Find where the given text appears and provide that cell's center as [x, y] coordinate. 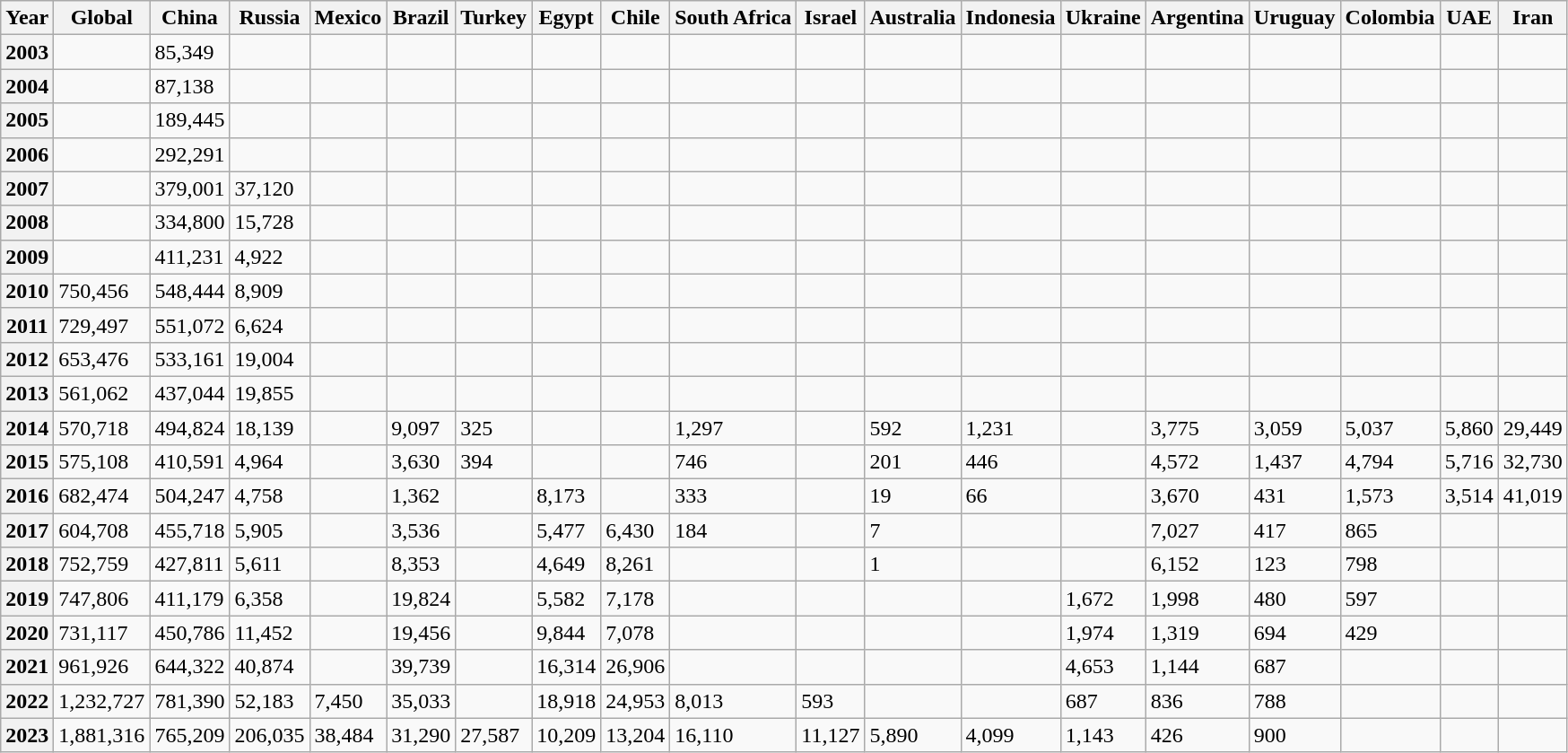
427,811 [190, 565]
South Africa [734, 18]
39,739 [422, 667]
4,653 [1103, 667]
19,855 [269, 393]
Argentina [1197, 18]
8,173 [567, 496]
31,290 [422, 735]
2019 [27, 599]
6,624 [269, 325]
7,027 [1197, 530]
2004 [27, 86]
325 [493, 428]
1,672 [1103, 599]
1,143 [1103, 735]
2003 [27, 52]
1,881,316 [102, 735]
1,319 [1197, 633]
Israel [831, 18]
411,231 [190, 257]
2018 [27, 565]
5,890 [913, 735]
2008 [27, 223]
575,108 [102, 462]
4,922 [269, 257]
19,824 [422, 599]
592 [913, 428]
561,062 [102, 393]
1,437 [1294, 462]
1,144 [1197, 667]
455,718 [190, 530]
570,718 [102, 428]
597 [1390, 599]
Egypt [567, 18]
2010 [27, 291]
18,918 [567, 701]
752,759 [102, 565]
865 [1390, 530]
411,179 [190, 599]
437,044 [190, 393]
494,824 [190, 428]
8,909 [269, 291]
7 [913, 530]
2005 [27, 120]
2006 [27, 154]
788 [1294, 701]
2011 [27, 325]
2020 [27, 633]
4,758 [269, 496]
3,059 [1294, 428]
9,844 [567, 633]
32,730 [1532, 462]
682,474 [102, 496]
Iran [1532, 18]
Ukraine [1103, 18]
41,019 [1532, 496]
5,477 [567, 530]
5,582 [567, 599]
16,314 [567, 667]
201 [913, 462]
66 [1010, 496]
10,209 [567, 735]
3,536 [422, 530]
38,484 [348, 735]
184 [734, 530]
1,362 [422, 496]
781,390 [190, 701]
4,964 [269, 462]
Colombia [1390, 18]
24,953 [635, 701]
2017 [27, 530]
593 [831, 701]
85,349 [190, 52]
7,078 [635, 633]
Australia [913, 18]
2023 [27, 735]
480 [1294, 599]
7,178 [635, 599]
2015 [27, 462]
1,231 [1010, 428]
2013 [27, 393]
26,906 [635, 667]
4,572 [1197, 462]
Global [102, 18]
3,630 [422, 462]
2014 [27, 428]
394 [493, 462]
37,120 [269, 188]
533,161 [190, 359]
746 [734, 462]
2007 [27, 188]
551,072 [190, 325]
431 [1294, 496]
417 [1294, 530]
450,786 [190, 633]
8,261 [635, 565]
1,974 [1103, 633]
292,291 [190, 154]
644,322 [190, 667]
1,297 [734, 428]
35,033 [422, 701]
Brazil [422, 18]
5,037 [1390, 428]
8,013 [734, 701]
UAE [1469, 18]
750,456 [102, 291]
9,097 [422, 428]
334,800 [190, 223]
11,452 [269, 633]
6,358 [269, 599]
5,905 [269, 530]
Russia [269, 18]
2021 [27, 667]
2016 [27, 496]
Chile [635, 18]
836 [1197, 701]
189,445 [190, 120]
6,430 [635, 530]
2012 [27, 359]
379,001 [190, 188]
China [190, 18]
3,514 [1469, 496]
426 [1197, 735]
1,573 [1390, 496]
206,035 [269, 735]
3,670 [1197, 496]
731,117 [102, 633]
15,728 [269, 223]
4,794 [1390, 462]
5,611 [269, 565]
11,127 [831, 735]
798 [1390, 565]
6,152 [1197, 565]
1 [913, 565]
27,587 [493, 735]
604,708 [102, 530]
29,449 [1532, 428]
2009 [27, 257]
747,806 [102, 599]
548,444 [190, 291]
5,860 [1469, 428]
40,874 [269, 667]
4,099 [1010, 735]
Indonesia [1010, 18]
Year [27, 18]
2022 [27, 701]
694 [1294, 633]
19,456 [422, 633]
Turkey [493, 18]
8,353 [422, 565]
Mexico [348, 18]
19 [913, 496]
446 [1010, 462]
504,247 [190, 496]
653,476 [102, 359]
1,232,727 [102, 701]
4,649 [567, 565]
52,183 [269, 701]
3,775 [1197, 428]
765,209 [190, 735]
7,450 [348, 701]
19,004 [269, 359]
13,204 [635, 735]
18,139 [269, 428]
16,110 [734, 735]
900 [1294, 735]
410,591 [190, 462]
333 [734, 496]
123 [1294, 565]
729,497 [102, 325]
87,138 [190, 86]
429 [1390, 633]
961,926 [102, 667]
1,998 [1197, 599]
Uruguay [1294, 18]
5,716 [1469, 462]
